Output the (x, y) coordinate of the center of the cell containing the given text.  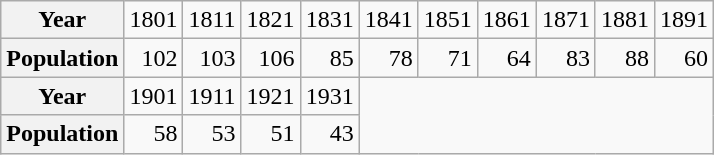
85 (330, 58)
1841 (388, 20)
1911 (212, 96)
1901 (154, 96)
1801 (154, 20)
1881 (624, 20)
1871 (566, 20)
53 (212, 134)
1821 (270, 20)
58 (154, 134)
1921 (270, 96)
88 (624, 58)
1931 (330, 96)
83 (566, 58)
1861 (506, 20)
60 (684, 58)
78 (388, 58)
103 (212, 58)
106 (270, 58)
64 (506, 58)
51 (270, 134)
1811 (212, 20)
1831 (330, 20)
1891 (684, 20)
1851 (448, 20)
102 (154, 58)
71 (448, 58)
43 (330, 134)
